Extract the [x, y] coordinate from the center of the cell holding the provided text.  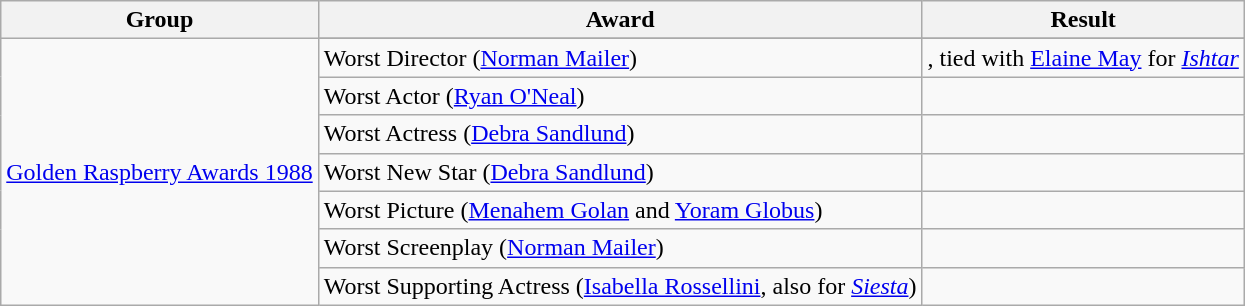
Golden Raspberry Awards 1988 [160, 172]
Group [160, 20]
, tied with Elaine May for Ishtar [1083, 58]
Award [620, 20]
Worst Supporting Actress (Isabella Rossellini, also for Siesta) [620, 286]
Worst New Star (Debra Sandlund) [620, 172]
Worst Screenplay (Norman Mailer) [620, 248]
Worst Actress (Debra Sandlund) [620, 134]
Worst Director (Norman Mailer) [620, 58]
Result [1083, 20]
Worst Picture (Menahem Golan and Yoram Globus) [620, 210]
Worst Actor (Ryan O'Neal) [620, 96]
